Detect which cell encompasses the target text, then output its [X, Y] center coordinate. 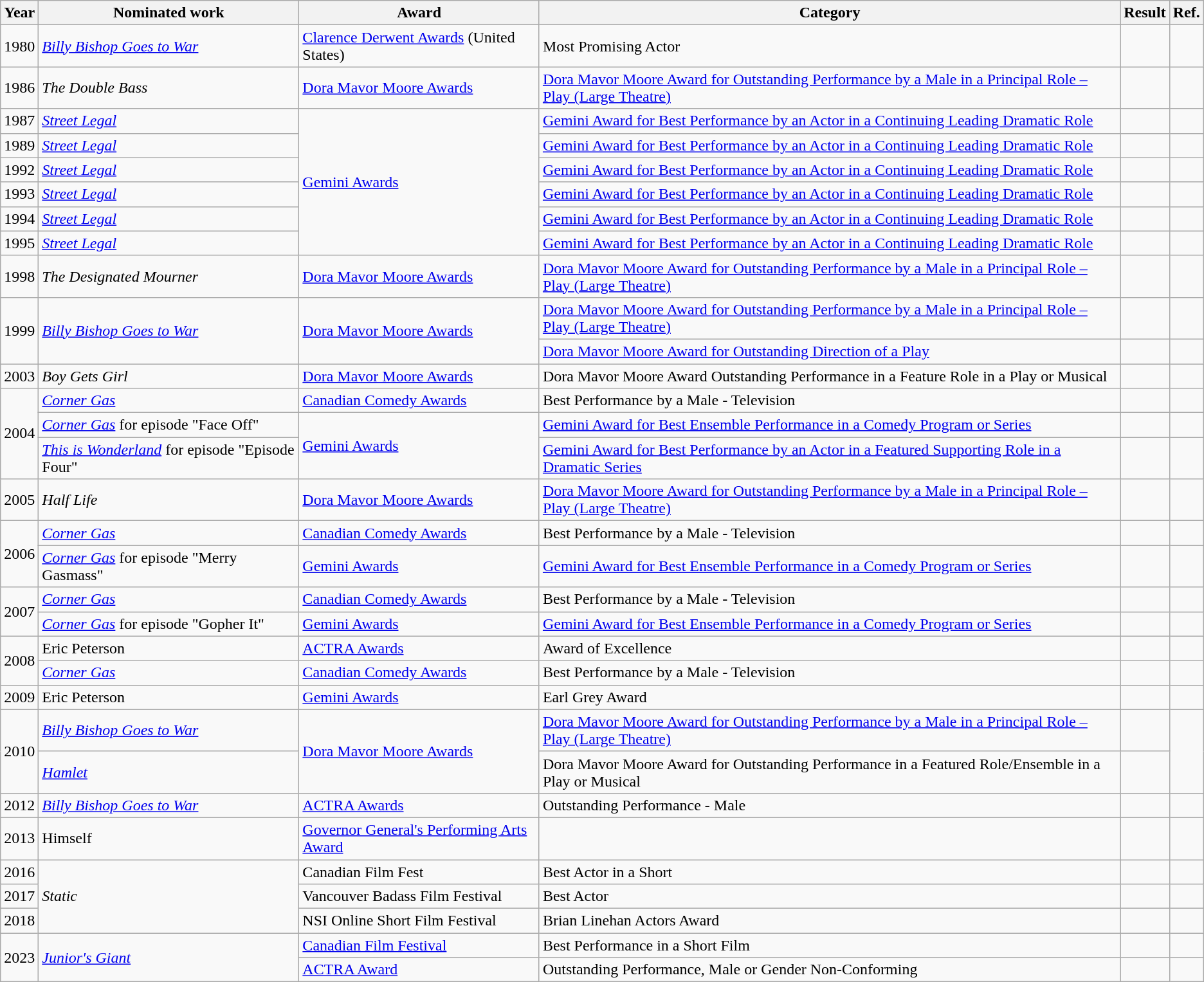
1989 [19, 145]
2017 [19, 896]
2008 [19, 660]
The Designated Mourner [169, 277]
2010 [19, 751]
2016 [19, 871]
2004 [19, 433]
2013 [19, 839]
1994 [19, 219]
NSI Online Short Film Festival [419, 921]
Dora Mavor Moore Award Outstanding Performance in a Feature Role in a Play or Musical [830, 376]
2007 [19, 612]
Dora Mavor Moore Award for Outstanding Direction of a Play [830, 351]
Outstanding Performance - Male [830, 805]
Boy Gets Girl [169, 376]
1995 [19, 243]
Junior's Giant [169, 958]
Best Actor in a Short [830, 871]
2006 [19, 554]
1993 [19, 194]
1987 [19, 121]
Canadian Film Fest [419, 871]
This is Wonderland for episode "Episode Four" [169, 458]
Clarence Derwent Awards (United States) [419, 46]
Canadian Film Festival [419, 945]
Hamlet [169, 772]
Nominated work [169, 13]
Himself [169, 839]
2023 [19, 958]
The Double Bass [169, 87]
2005 [19, 500]
Corner Gas for episode "Face Off" [169, 425]
1999 [19, 331]
Governor General's Performing Arts Award [419, 839]
Category [830, 13]
2012 [19, 805]
1998 [19, 277]
Static [169, 896]
1980 [19, 46]
Vancouver Badass Film Festival [419, 896]
Result [1145, 13]
1992 [19, 170]
Earl Grey Award [830, 697]
Ref. [1186, 13]
Brian Linehan Actors Award [830, 921]
Half Life [169, 500]
Most Promising Actor [830, 46]
Best Actor [830, 896]
2009 [19, 697]
Award [419, 13]
2018 [19, 921]
Corner Gas for episode "Merry Gasmass" [169, 566]
ACTRA Award [419, 970]
Award of Excellence [830, 648]
Gemini Award for Best Performance by an Actor in a Featured Supporting Role in a Dramatic Series [830, 458]
2003 [19, 376]
Best Performance in a Short Film [830, 945]
Corner Gas for episode "Gopher It" [169, 624]
Year [19, 13]
1986 [19, 87]
Dora Mavor Moore Award for Outstanding Performance in a Featured Role/Ensemble in a Play or Musical [830, 772]
Outstanding Performance, Male or Gender Non-Conforming [830, 970]
